Extract the (x, y) coordinate from the center of the cell holding the provided text.  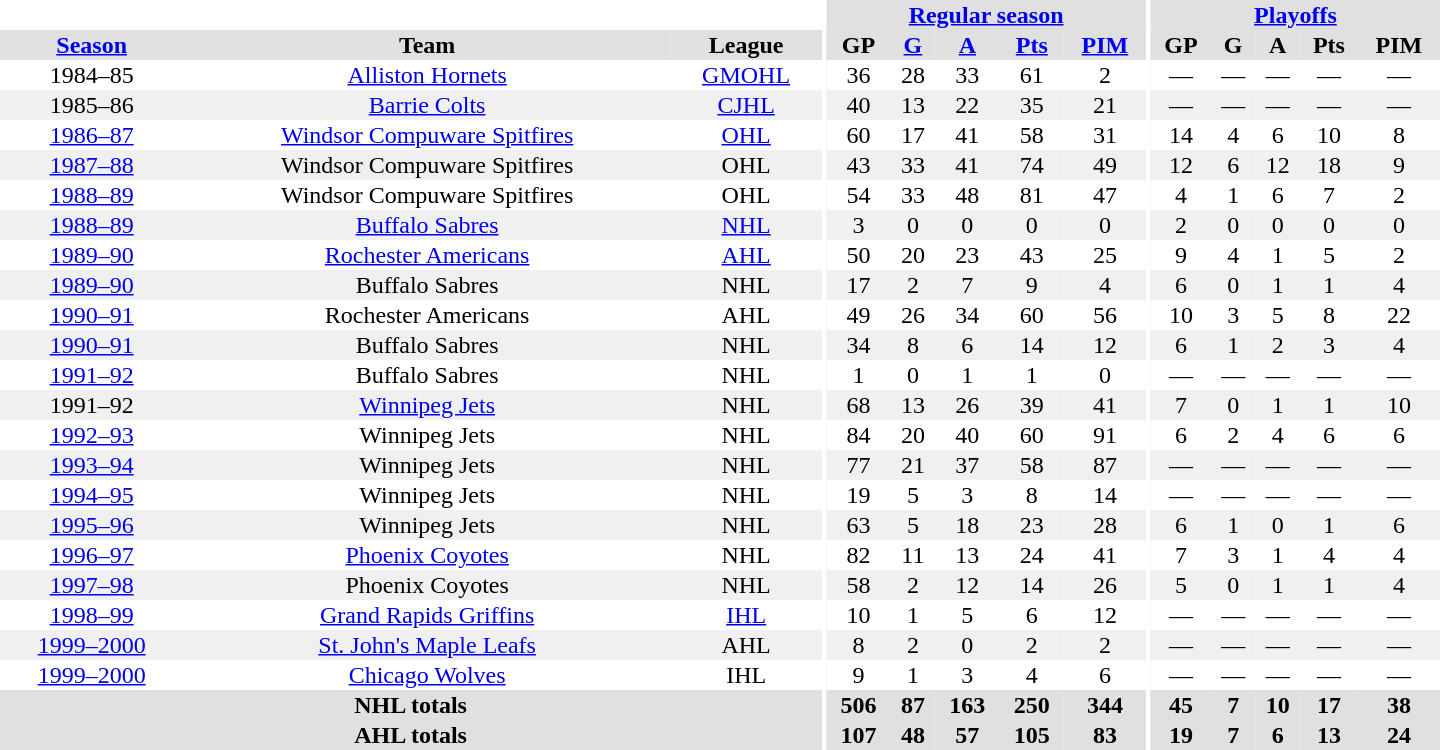
36 (858, 75)
163 (967, 705)
1986–87 (92, 135)
Playoffs (1296, 15)
56 (1105, 315)
1985–86 (92, 105)
1995–96 (92, 525)
77 (858, 465)
68 (858, 405)
St. John's Maple Leafs (427, 645)
45 (1181, 705)
1987–88 (92, 165)
25 (1105, 255)
83 (1105, 735)
11 (914, 555)
Team (427, 45)
54 (858, 195)
250 (1032, 705)
39 (1032, 405)
31 (1105, 135)
105 (1032, 735)
1994–95 (92, 495)
344 (1105, 705)
38 (1399, 705)
Alliston Hornets (427, 75)
63 (858, 525)
League (746, 45)
1997–98 (92, 585)
Regular season (986, 15)
1993–94 (92, 465)
50 (858, 255)
84 (858, 435)
Barrie Colts (427, 105)
Chicago Wolves (427, 675)
74 (1032, 165)
1984–85 (92, 75)
1996–97 (92, 555)
61 (1032, 75)
1998–99 (92, 615)
506 (858, 705)
GMOHL (746, 75)
82 (858, 555)
91 (1105, 435)
81 (1032, 195)
NHL totals (410, 705)
AHL totals (410, 735)
107 (858, 735)
35 (1032, 105)
Season (92, 45)
47 (1105, 195)
37 (967, 465)
CJHL (746, 105)
57 (967, 735)
1992–93 (92, 435)
Grand Rapids Griffins (427, 615)
